Extract the [x, y] coordinate from the center of the cell holding the provided text.  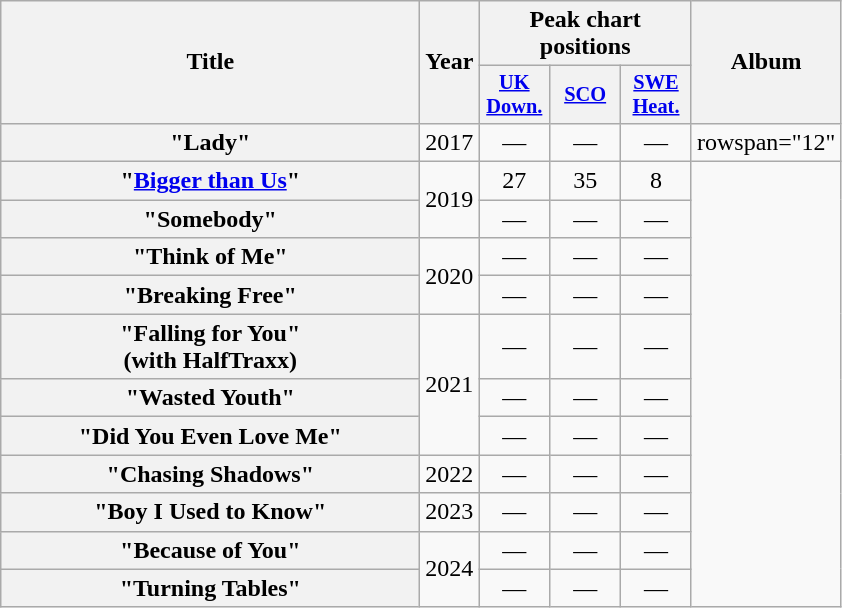
8 [656, 181]
"Boy I Used to Know" [210, 512]
2020 [450, 276]
UKDown. [514, 95]
"Somebody" [210, 219]
"Did You Even Love Me" [210, 436]
"Bigger than Us" [210, 181]
2019 [450, 200]
"Turning Tables" [210, 588]
27 [514, 181]
SCO [586, 95]
35 [586, 181]
"Because of You" [210, 550]
2022 [450, 474]
Peak chart positions [586, 34]
Year [450, 62]
2024 [450, 569]
"Breaking Free" [210, 295]
"Falling for You"(with HalfTraxx) [210, 346]
2017 [450, 142]
rowspan="12" [766, 142]
SWEHeat. [656, 95]
"Chasing Shadows" [210, 474]
2021 [450, 384]
Album [766, 62]
2023 [450, 512]
"Think of Me" [210, 257]
"Lady" [210, 142]
Title [210, 62]
"Wasted Youth" [210, 398]
